Detect which cell encompasses the target text, then output its (X, Y) center coordinate. 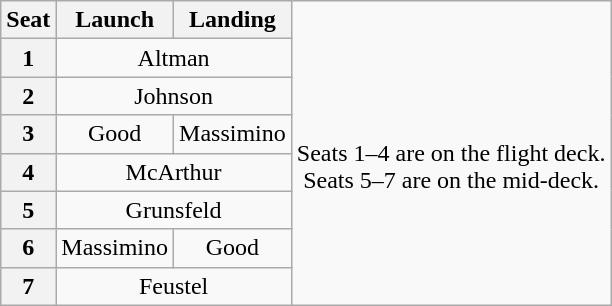
Feustel (174, 286)
3 (28, 134)
Johnson (174, 96)
Altman (174, 58)
5 (28, 210)
McArthur (174, 172)
4 (28, 172)
Seats 1–4 are on the flight deck.Seats 5–7 are on the mid-deck. (451, 153)
Grunsfeld (174, 210)
Seat (28, 20)
Launch (115, 20)
1 (28, 58)
7 (28, 286)
6 (28, 248)
Landing (233, 20)
2 (28, 96)
